Detect which cell encompasses the target text, then output its [X, Y] center coordinate. 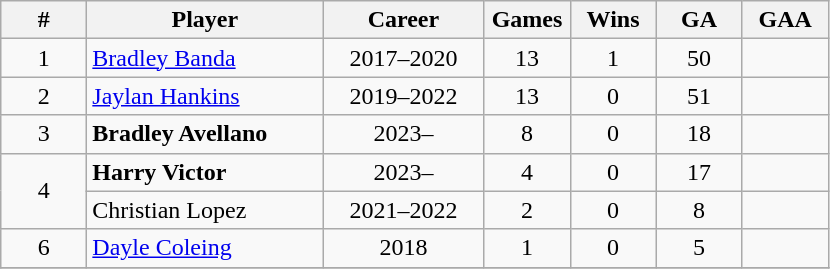
Wins [613, 20]
Dayle Coleing [205, 248]
6 [44, 248]
# [44, 20]
Harry Victor [205, 172]
2021–2022 [404, 210]
Bradley Avellano [205, 134]
Christian Lopez [205, 210]
2019–2022 [404, 96]
Jaylan Hankins [205, 96]
2017–2020 [404, 58]
3 [44, 134]
50 [699, 58]
Career [404, 20]
Bradley Banda [205, 58]
51 [699, 96]
GA [699, 20]
5 [699, 248]
18 [699, 134]
17 [699, 172]
Player [205, 20]
2018 [404, 248]
Games [527, 20]
GAA [785, 20]
